Return the [x, y] coordinate for the center point of the cell that contains the specified text.  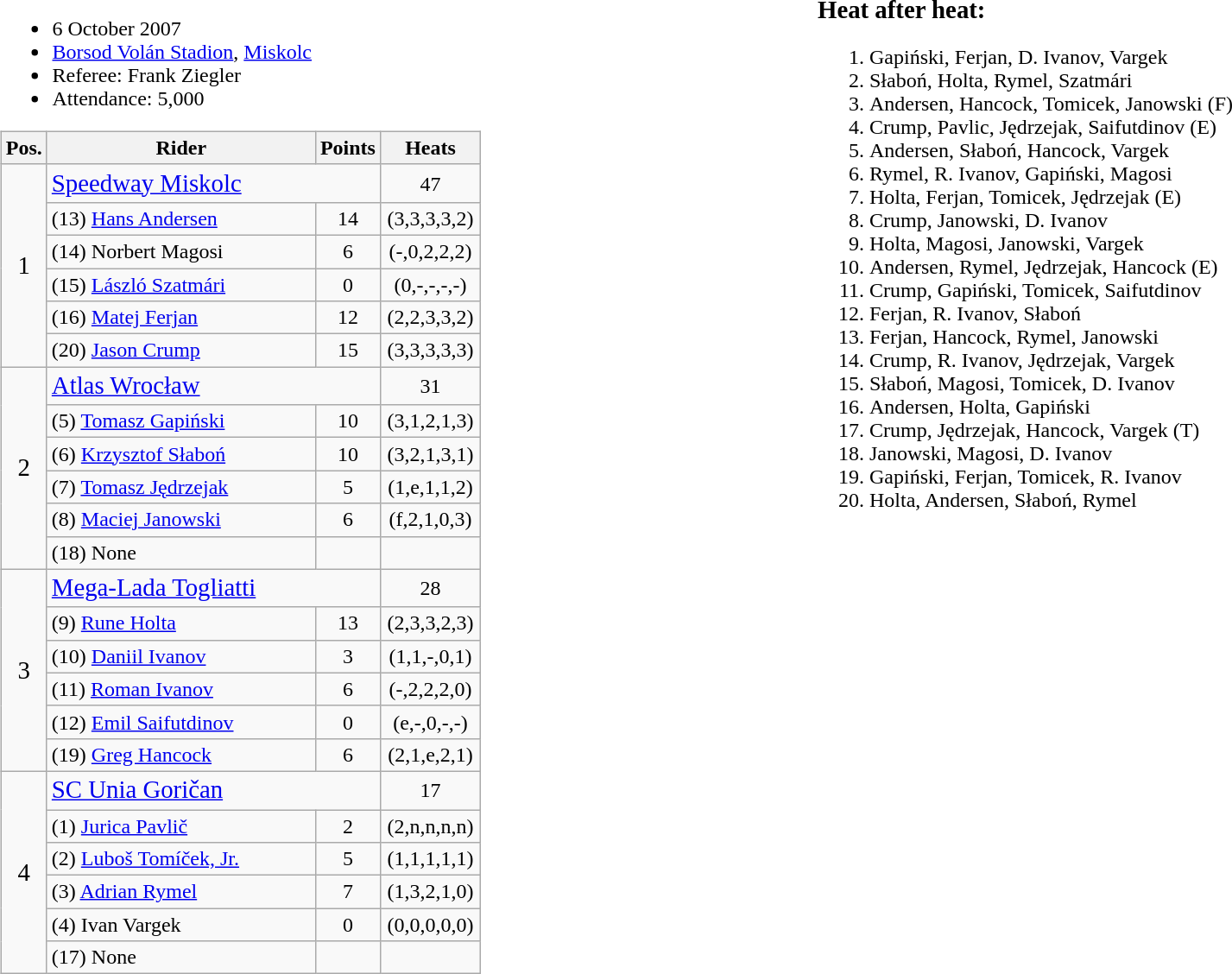
(11) Roman Ivanov [181, 689]
1 [24, 265]
(1,1,-,0,1) [430, 656]
(20) Jason Crump [181, 351]
(0,0,0,0,0) [430, 925]
(16) Matej Ferjan [181, 318]
(2,n,n,n,n) [430, 826]
(-,2,2,2,0) [430, 689]
(13) Hans Andersen [181, 218]
(e,-,0,-,-) [430, 722]
(-,0,2,2,2) [430, 251]
(8) Maciej Janowski [181, 520]
17 [430, 790]
(1,1,1,1,1) [430, 859]
Speedway Miskolc [213, 183]
28 [430, 588]
(2,1,e,2,1) [430, 755]
(9) Rune Holta [181, 623]
14 [347, 218]
(6) Krzysztof Słaboń [181, 454]
Atlas Wrocław [213, 386]
Mega-Lada Togliatti [213, 588]
(1,e,1,1,2) [430, 487]
47 [430, 183]
15 [347, 351]
Rider [181, 148]
Heats [430, 148]
(3,3,3,3,2) [430, 218]
Points [347, 148]
(18) None [181, 553]
(1,3,2,1,0) [430, 892]
(2) Luboš Tomíček, Jr. [181, 859]
(5) Tomasz Gapiński [181, 421]
SC Unia Goričan [213, 790]
(12) Emil Saifutdinov [181, 722]
12 [347, 318]
4 [24, 872]
(17) None [181, 958]
(3,3,3,3,3) [430, 351]
31 [430, 386]
Pos. [24, 148]
(4) Ivan Vargek [181, 925]
(f,2,1,0,3) [430, 520]
(10) Daniil Ivanov [181, 656]
(14) Norbert Magosi [181, 251]
(15) László Szatmári [181, 284]
(0,-,-,-,-) [430, 284]
13 [347, 623]
(2,3,3,2,3) [430, 623]
(3,2,1,3,1) [430, 454]
7 [347, 892]
(1) Jurica Pavlič [181, 826]
(2,2,3,3,2) [430, 318]
(19) Greg Hancock [181, 755]
(7) Tomasz Jędrzejak [181, 487]
(3,1,2,1,3) [430, 421]
(3) Adrian Rymel [181, 892]
